Return (x, y) of the center of cell containing provided text 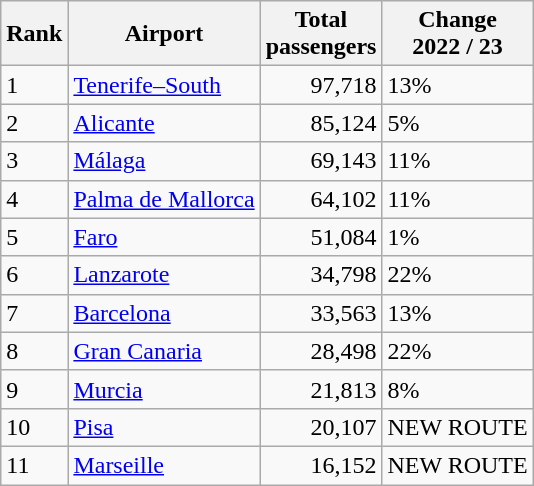
11 (34, 465)
Total passengers (321, 34)
69,143 (321, 161)
4 (34, 199)
8% (458, 389)
97,718 (321, 85)
Murcia (164, 389)
2 (34, 123)
Airport (164, 34)
Tenerife–South (164, 85)
1% (458, 237)
21,813 (321, 389)
Barcelona (164, 313)
3 (34, 161)
10 (34, 427)
Change2022 / 23 (458, 34)
Gran Canaria (164, 351)
Palma de Mallorca (164, 199)
5 (34, 237)
28,498 (321, 351)
7 (34, 313)
51,084 (321, 237)
9 (34, 389)
Rank (34, 34)
Pisa (164, 427)
34,798 (321, 275)
1 (34, 85)
33,563 (321, 313)
16,152 (321, 465)
64,102 (321, 199)
20,107 (321, 427)
8 (34, 351)
Faro (164, 237)
5% (458, 123)
85,124 (321, 123)
Alicante (164, 123)
6 (34, 275)
Lanzarote (164, 275)
Marseille (164, 465)
Málaga (164, 161)
